Return the (x, y) coordinate for the center point of the cell that contains the specified text.  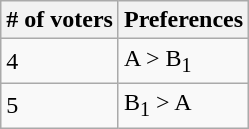
# of voters (60, 20)
5 (60, 105)
A > B1 (183, 61)
4 (60, 61)
B1 > A (183, 105)
Preferences (183, 20)
